Detect which cell encompasses the target text, then output its (x, y) center coordinate. 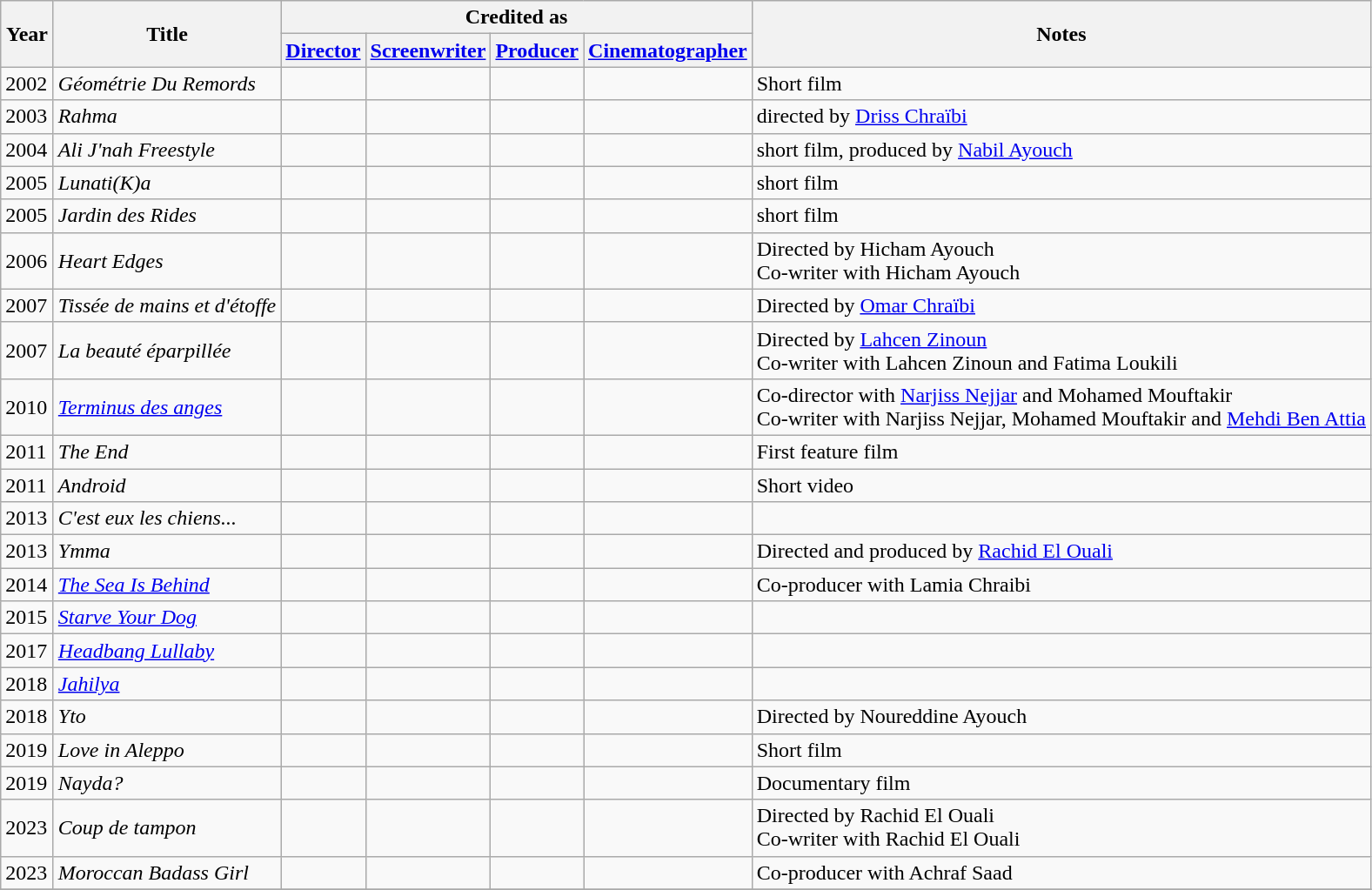
2017 (28, 651)
Ymma (167, 552)
Short video (1061, 485)
Jardin des Rides (167, 216)
Cinematographer (668, 50)
Android (167, 485)
Love in Aleppo (167, 750)
Title (167, 34)
Co-producer with Lamia Chraibi (1061, 585)
Directed by Noureddine Ayouch (1061, 717)
Géométrie Du Remords (167, 84)
Jahilya (167, 684)
Directed by Lahcen ZinounCo-writer with Lahcen Zinoun and Fatima Loukili (1061, 350)
Documentary film (1061, 783)
2004 (28, 150)
Lunati(K)a (167, 183)
Co-producer with Achraf Saad (1061, 873)
Headbang Lullaby (167, 651)
2015 (28, 618)
short film, produced by Nabil Ayouch (1061, 150)
Directed and produced by Rachid El Ouali (1061, 552)
Screenwriter (428, 50)
2010 (28, 407)
directed by Driss Chraïbi (1061, 117)
The End (167, 452)
Rahma (167, 117)
Director (324, 50)
Credited as (517, 17)
Heart Edges (167, 261)
Directed by Hicham AyouchCo-writer with Hicham Ayouch (1061, 261)
C'est eux les chiens... (167, 519)
Coup de tampon (167, 828)
The Sea Is Behind (167, 585)
Directed by Omar Chraïbi (1061, 305)
First feature film (1061, 452)
Co-director with Narjiss Nejjar and Mohamed MouftakirCo-writer with Narjiss Nejjar, Mohamed Mouftakir and Mehdi Ben Attia (1061, 407)
Notes (1061, 34)
Producer (538, 50)
Tissée de mains et d'étoffe (167, 305)
2014 (28, 585)
Yto (167, 717)
Nayda? (167, 783)
Starve Your Dog (167, 618)
La beauté éparpillée (167, 350)
Moroccan Badass Girl (167, 873)
Directed by Rachid El OualiCo-writer with Rachid El Ouali (1061, 828)
2002 (28, 84)
2003 (28, 117)
Year (28, 34)
Terminus des anges (167, 407)
Ali J'nah Freestyle (167, 150)
2006 (28, 261)
